Detect which cell encompasses the target text, then output its (X, Y) center coordinate. 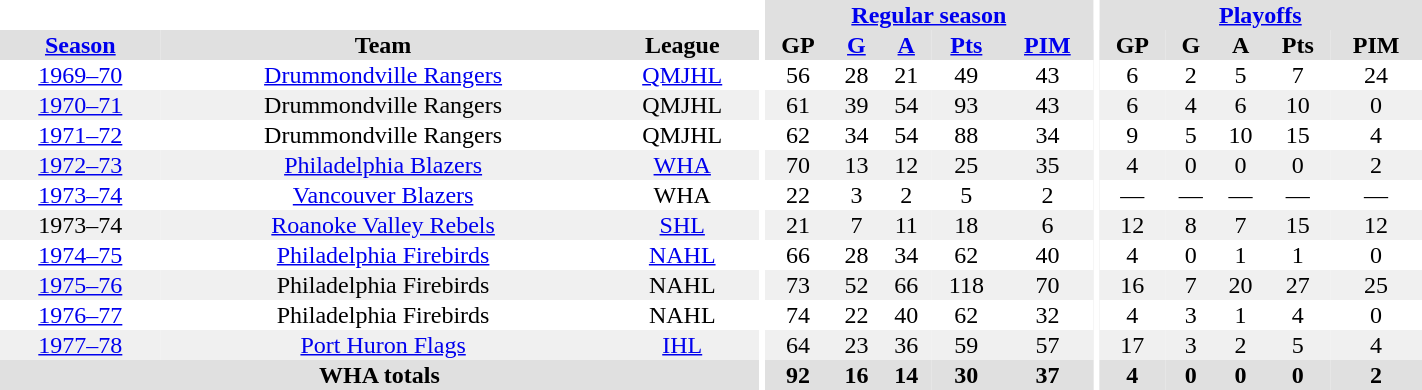
57 (1048, 345)
17 (1132, 345)
1974–75 (80, 255)
73 (798, 285)
WHA totals (380, 375)
14 (906, 375)
1976–77 (80, 315)
League (682, 45)
Roanoke Valley Rebels (384, 225)
93 (966, 105)
Playoffs (1260, 15)
Philadelphia Blazers (384, 165)
1975–76 (80, 285)
27 (1298, 285)
Regular season (928, 15)
30 (966, 375)
92 (798, 375)
1970–71 (80, 105)
74 (798, 315)
1969–70 (80, 75)
49 (966, 75)
36 (906, 345)
18 (966, 225)
1977–78 (80, 345)
24 (1376, 75)
56 (798, 75)
Team (384, 45)
32 (1048, 315)
1972–73 (80, 165)
59 (966, 345)
8 (1191, 225)
Port Huron Flags (384, 345)
37 (1048, 375)
88 (966, 135)
118 (966, 285)
1971–72 (80, 135)
64 (798, 345)
13 (856, 165)
Season (80, 45)
11 (906, 225)
20 (1241, 285)
39 (856, 105)
IHL (682, 345)
52 (856, 285)
35 (1048, 165)
23 (856, 345)
9 (1132, 135)
SHL (682, 225)
61 (798, 105)
Vancouver Blazers (384, 195)
